Find where the given text appears and provide that cell's center as (x, y) coordinate. 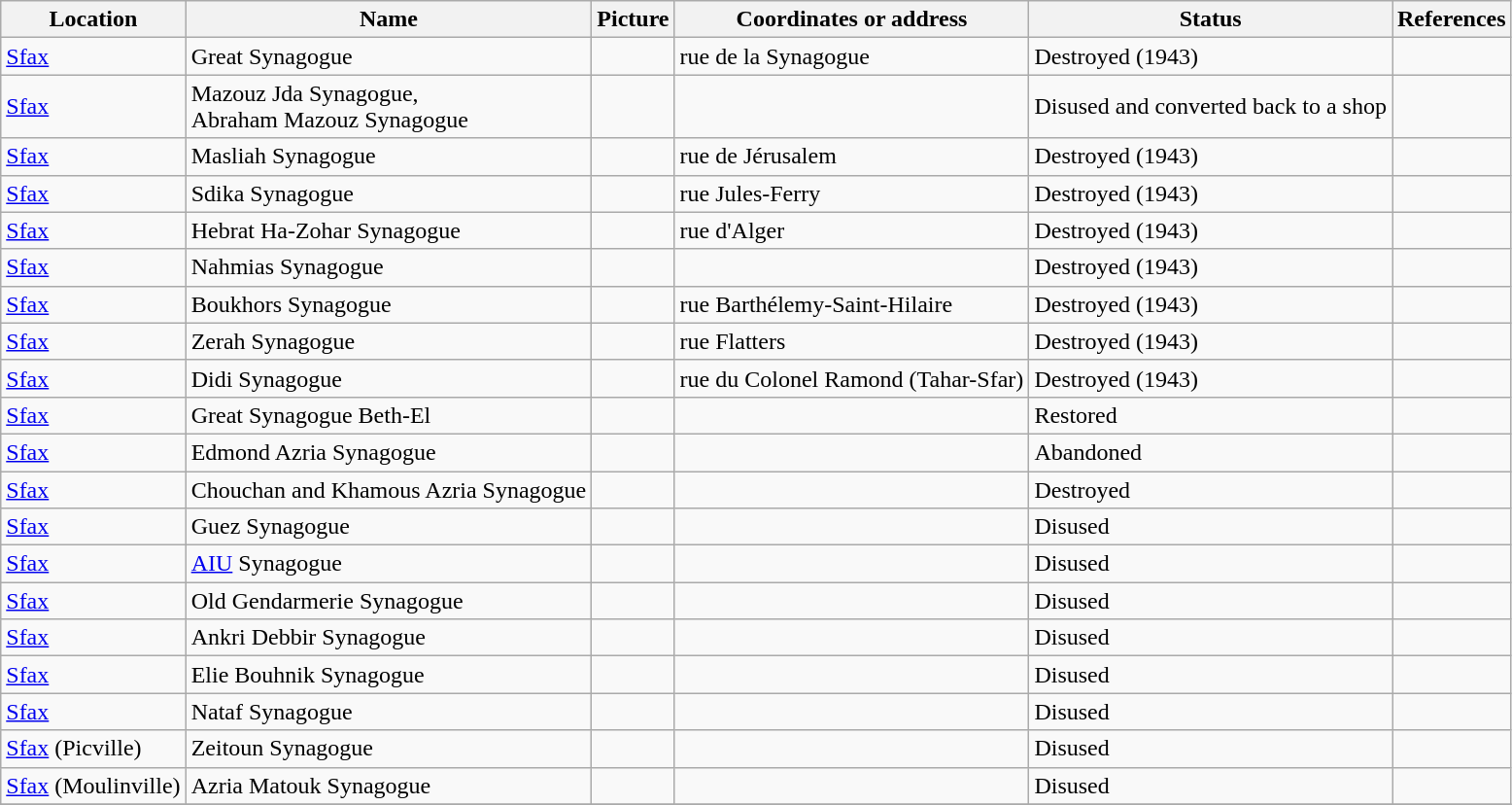
Great Synagogue Beth-El (389, 415)
Disused and converted back to a shop (1211, 107)
Hebrat Ha-Zohar Synagogue (389, 230)
rue d'Alger (851, 230)
AIU Synagogue (389, 564)
Chouchan and Khamous Azria Synagogue (389, 489)
Old Gendarmerie Synagogue (389, 601)
Nataf Synagogue (389, 712)
rue Barthélemy-Saint-Hilaire (851, 304)
Location (93, 19)
rue Jules-Ferry (851, 193)
Boukhors Synagogue (389, 304)
Picture (634, 19)
rue du Colonel Ramond (Tahar-Sfar) (851, 378)
Didi Synagogue (389, 378)
Status (1211, 19)
Elie Bouhnik Synagogue (389, 675)
Masliah Synagogue (389, 157)
Guez Synagogue (389, 527)
Zerah Synagogue (389, 341)
Mazouz Jda Synagogue,Abraham Mazouz Synagogue (389, 107)
Ankri Debbir Synagogue (389, 638)
Zeitoun Synagogue (389, 749)
References (1452, 19)
Edmond Azria Synagogue (389, 452)
Sfax (Picville) (93, 749)
Sfax (Moulinville) (93, 786)
Name (389, 19)
rue de la Synagogue (851, 56)
Nahmias Synagogue (389, 267)
Destroyed (1211, 489)
Coordinates or address (851, 19)
Restored (1211, 415)
Abandoned (1211, 452)
Azria Matouk Synagogue (389, 786)
Sdika Synagogue (389, 193)
rue Flatters (851, 341)
rue de Jérusalem (851, 157)
Great Synagogue (389, 56)
